From the cell containing the given text, extract its center point as [x, y] coordinate. 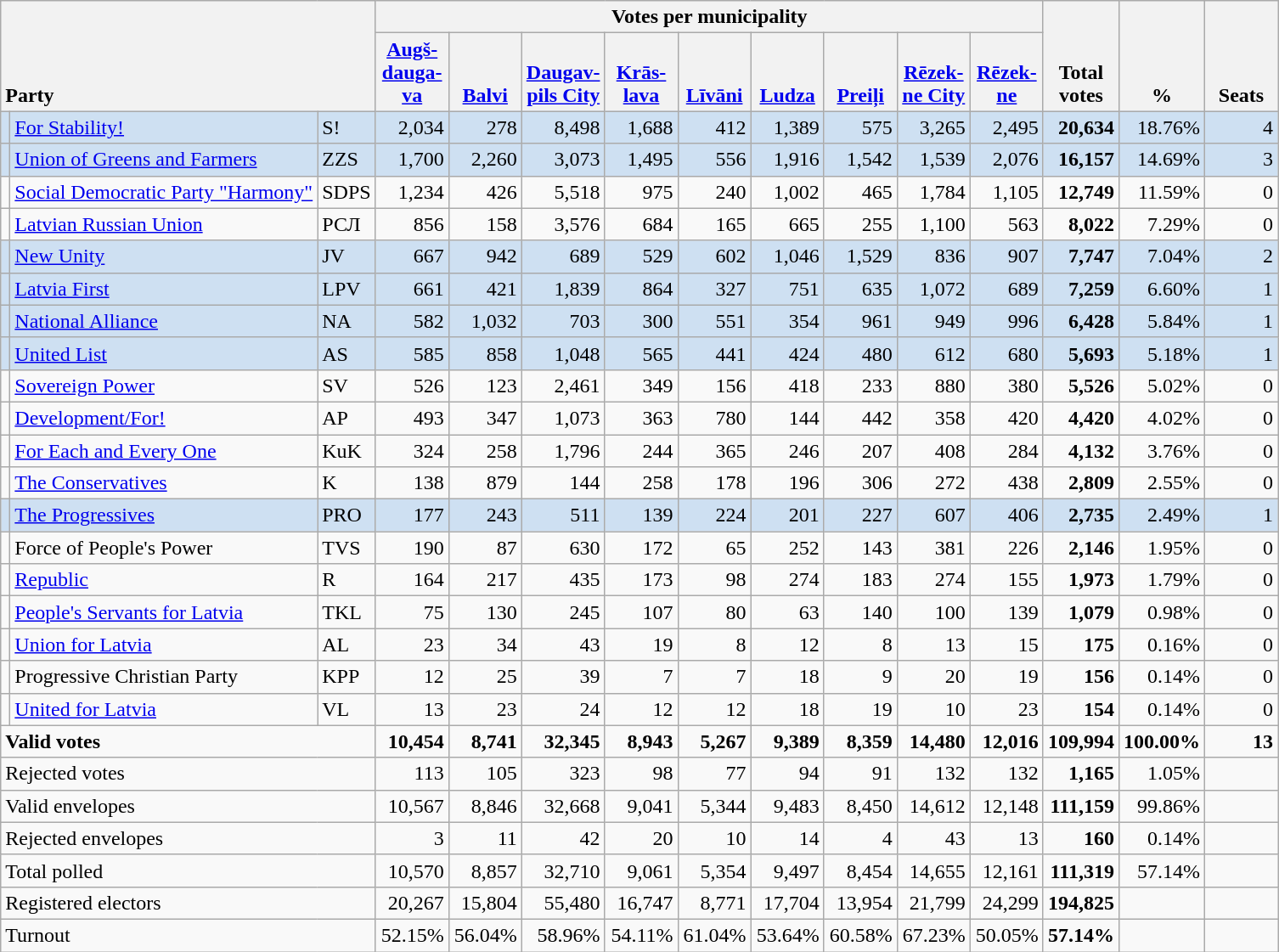
2,735 [1080, 515]
60.58% [860, 935]
1,700 [412, 160]
1,389 [787, 127]
Rēzek- ne [1006, 72]
173 [641, 580]
165 [714, 224]
10,567 [412, 806]
365 [714, 451]
Union for Latvia [164, 645]
0.98% [1162, 612]
1,100 [933, 224]
14.69% [1162, 160]
Līvāni [714, 72]
24 [563, 709]
123 [485, 386]
856 [412, 224]
75 [412, 612]
National Alliance [164, 321]
1,796 [563, 451]
243 [485, 515]
LPV [347, 289]
406 [1006, 515]
11.59% [1162, 192]
246 [787, 451]
50.05% [1006, 935]
42 [563, 838]
3,576 [563, 224]
661 [412, 289]
9,061 [641, 870]
1,839 [563, 289]
5.18% [1162, 353]
24,299 [1006, 903]
217 [485, 580]
529 [641, 256]
77 [714, 774]
1,529 [860, 256]
880 [933, 386]
327 [714, 289]
Force of People's Power [164, 548]
227 [860, 515]
20,634 [1080, 127]
680 [1006, 353]
Union of Greens and Farmers [164, 160]
14,655 [933, 870]
55,480 [563, 903]
363 [641, 418]
2,495 [1006, 127]
9,497 [787, 870]
For Each and Every One [164, 451]
TVS [347, 548]
People's Servants for Latvia [164, 612]
United List [164, 353]
585 [412, 353]
Latvian Russian Union [164, 224]
240 [714, 192]
942 [485, 256]
Krās- lava [641, 72]
684 [641, 224]
8,846 [485, 806]
Ludza [787, 72]
224 [714, 515]
Total votes [1080, 56]
2,260 [485, 160]
1.95% [1162, 548]
New Unity [164, 256]
KuK [347, 451]
Seats [1242, 56]
Republic [164, 580]
582 [412, 321]
1,073 [563, 418]
5,354 [714, 870]
Party [189, 56]
JV [347, 256]
58.96% [563, 935]
32,345 [563, 741]
5,267 [714, 741]
2 [1242, 256]
493 [412, 418]
8,022 [1080, 224]
52.15% [412, 935]
11 [485, 838]
196 [787, 483]
12,148 [1006, 806]
420 [1006, 418]
630 [563, 548]
780 [714, 418]
7.29% [1162, 224]
109,994 [1080, 741]
8,771 [714, 903]
323 [563, 774]
1,542 [860, 160]
15,804 [485, 903]
207 [860, 451]
2,076 [1006, 160]
2,809 [1080, 483]
1,784 [933, 192]
63 [787, 612]
9,483 [787, 806]
56.04% [485, 935]
194,825 [1080, 903]
1,105 [1006, 192]
AS [347, 353]
907 [1006, 256]
32,668 [563, 806]
278 [485, 127]
Rejected envelopes [189, 838]
565 [641, 353]
NA [347, 321]
AL [347, 645]
612 [933, 353]
39 [563, 677]
426 [485, 192]
408 [933, 451]
21,799 [933, 903]
703 [563, 321]
975 [641, 192]
1.79% [1162, 580]
S! [347, 127]
8,857 [485, 870]
4,420 [1080, 418]
R [347, 580]
1,539 [933, 160]
511 [563, 515]
The Conservatives [164, 483]
175 [1080, 645]
418 [787, 386]
358 [933, 418]
9,041 [641, 806]
10,570 [412, 870]
1.05% [1162, 774]
5.02% [1162, 386]
8,741 [485, 741]
226 [1006, 548]
For Stability! [164, 127]
6.60% [1162, 289]
949 [933, 321]
Rejected votes [189, 774]
3,265 [933, 127]
412 [714, 127]
Turnout [189, 935]
TKL [347, 612]
5,526 [1080, 386]
2,461 [563, 386]
% [1162, 56]
164 [412, 580]
25 [485, 677]
381 [933, 548]
PRO [347, 515]
1,495 [641, 160]
244 [641, 451]
K [347, 483]
34 [485, 645]
Balvi [485, 72]
1,048 [563, 353]
996 [1006, 321]
349 [641, 386]
SV [347, 386]
Registered electors [189, 903]
435 [563, 580]
7,747 [1080, 256]
105 [485, 774]
Valid votes [189, 741]
143 [860, 548]
1,234 [412, 192]
16,747 [641, 903]
1,032 [485, 321]
65 [714, 548]
Development/For! [164, 418]
3.76% [1162, 451]
306 [860, 483]
8,450 [860, 806]
61.04% [714, 935]
465 [860, 192]
AP [347, 418]
9,389 [787, 741]
SDPS [347, 192]
1,072 [933, 289]
113 [412, 774]
300 [641, 321]
12,749 [1080, 192]
252 [787, 548]
178 [714, 483]
7.04% [1162, 256]
5.84% [1162, 321]
The Progressives [164, 515]
424 [787, 353]
2.55% [1162, 483]
Rēzek- ne City [933, 72]
United for Latvia [164, 709]
87 [485, 548]
2,146 [1080, 548]
160 [1080, 838]
190 [412, 548]
607 [933, 515]
13,954 [860, 903]
РСЛ [347, 224]
91 [860, 774]
836 [933, 256]
5,344 [714, 806]
667 [412, 256]
864 [641, 289]
4,132 [1080, 451]
438 [1006, 483]
5,693 [1080, 353]
8,454 [860, 870]
140 [860, 612]
32,710 [563, 870]
2.49% [1162, 515]
183 [860, 580]
138 [412, 483]
201 [787, 515]
0.16% [1162, 645]
12,161 [1006, 870]
Latvia First [164, 289]
751 [787, 289]
130 [485, 612]
233 [860, 386]
Daugav- pils City [563, 72]
556 [714, 160]
2,034 [412, 127]
94 [787, 774]
Valid envelopes [189, 806]
347 [485, 418]
Augš- dauga- va [412, 72]
20,267 [412, 903]
172 [641, 548]
324 [412, 451]
18.76% [1162, 127]
879 [485, 483]
1,079 [1080, 612]
12,016 [1006, 741]
15 [1006, 645]
111,159 [1080, 806]
245 [563, 612]
526 [412, 386]
14,612 [933, 806]
Preiļi [860, 72]
155 [1006, 580]
575 [860, 127]
100 [933, 612]
67.23% [933, 935]
6,428 [1080, 321]
1,046 [787, 256]
KPP [347, 677]
Progressive Christian Party [164, 677]
99.86% [1162, 806]
107 [641, 612]
158 [485, 224]
111,319 [1080, 870]
80 [714, 612]
8,943 [641, 741]
8,498 [563, 127]
14 [787, 838]
1,165 [1080, 774]
1,688 [641, 127]
5,518 [563, 192]
1,002 [787, 192]
Votes per municipality [709, 17]
272 [933, 483]
354 [787, 321]
16,157 [1080, 160]
441 [714, 353]
7,259 [1080, 289]
3,073 [563, 160]
14,480 [933, 741]
602 [714, 256]
284 [1006, 451]
380 [1006, 386]
Total polled [189, 870]
1,916 [787, 160]
9 [860, 677]
665 [787, 224]
4.02% [1162, 418]
ZZS [347, 160]
154 [1080, 709]
8,359 [860, 741]
Sovereign Power [164, 386]
53.64% [787, 935]
VL [347, 709]
17,704 [787, 903]
54.11% [641, 935]
858 [485, 353]
563 [1006, 224]
100.00% [1162, 741]
961 [860, 321]
442 [860, 418]
1,973 [1080, 580]
255 [860, 224]
480 [860, 353]
421 [485, 289]
10,454 [412, 741]
635 [860, 289]
Social Democratic Party "Harmony" [164, 192]
177 [412, 515]
551 [714, 321]
